Extract the [x, y] coordinate from the center of the cell holding the provided text.  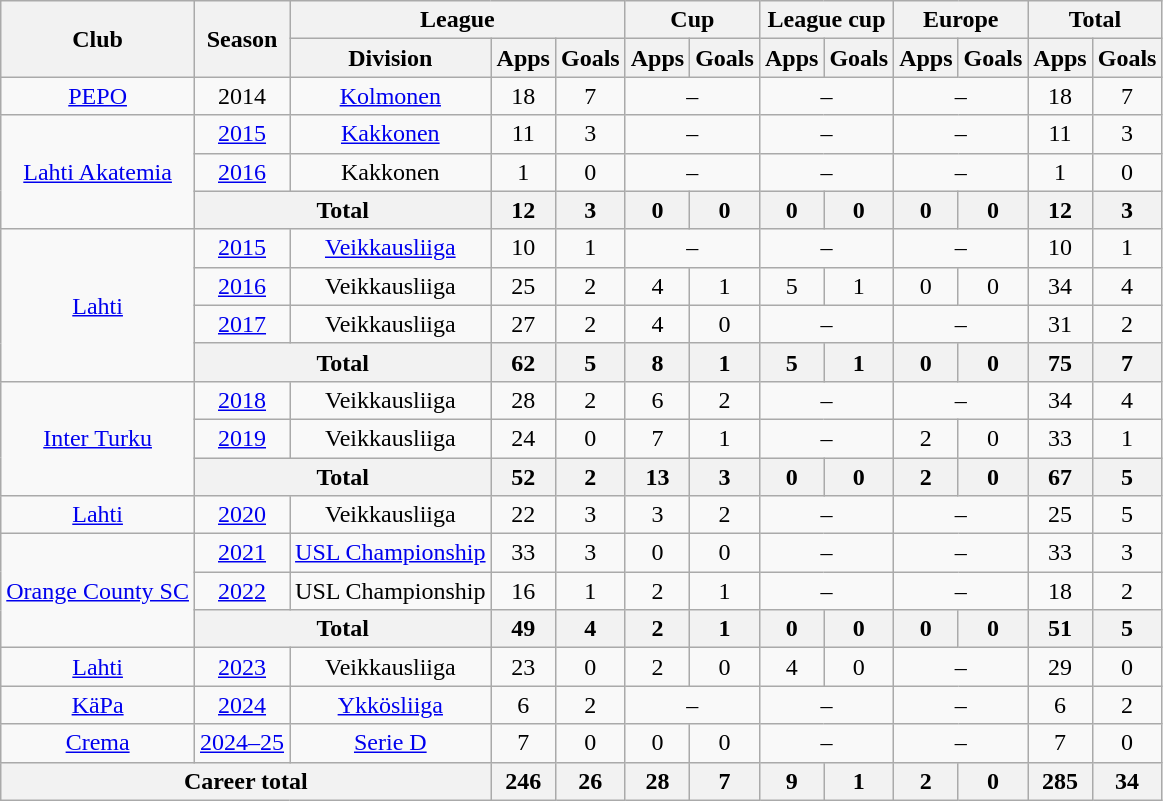
Inter Turku [98, 438]
2021 [242, 553]
13 [657, 477]
49 [523, 629]
League [458, 20]
75 [1060, 362]
2024 [242, 705]
24 [523, 438]
62 [523, 362]
2014 [242, 96]
67 [1060, 477]
52 [523, 477]
246 [523, 781]
Division [391, 58]
31 [1060, 324]
2023 [242, 667]
Crema [98, 743]
2024–25 [242, 743]
29 [1060, 667]
PEPO [98, 96]
51 [1060, 629]
Ykkösliiga [391, 705]
Orange County SC [98, 591]
League cup [826, 20]
2017 [242, 324]
8 [657, 362]
2019 [242, 438]
2020 [242, 515]
Season [242, 39]
Europe [961, 20]
27 [523, 324]
Cup [692, 20]
16 [523, 591]
Club [98, 39]
2018 [242, 400]
2022 [242, 591]
285 [1060, 781]
Serie D [391, 743]
Kolmonen [391, 96]
23 [523, 667]
22 [523, 515]
Lahti Akatemia [98, 172]
9 [791, 781]
KäPa [98, 705]
Career total [246, 781]
26 [590, 781]
